Provide the (X, Y) coordinate of the cell's center where the given text is located.  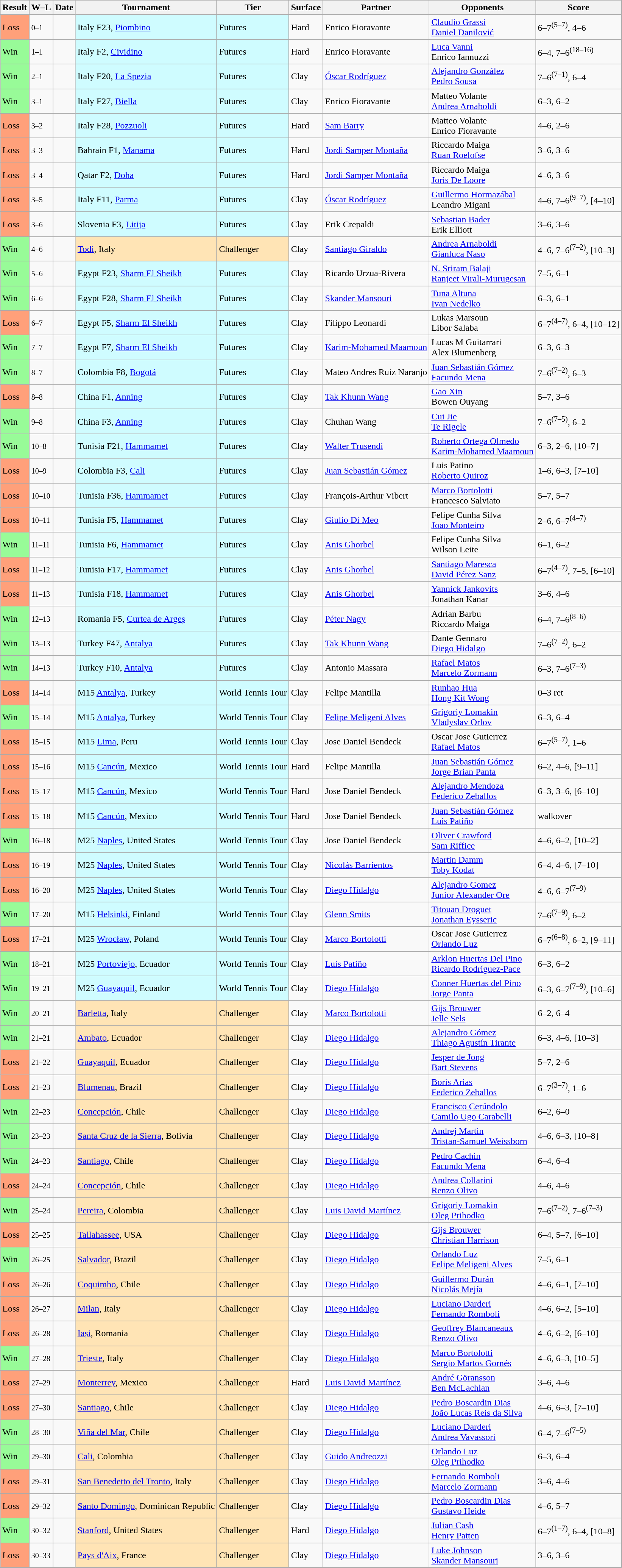
6–3, 3–6, [6–10] (578, 791)
3–1 (41, 101)
7–6(7–2), 6–3 (578, 372)
4–6, 5–7 (578, 1506)
16–18 (41, 840)
Francisco Cerúndolo Camilo Ugo Carabelli (482, 1112)
26–25 (41, 1259)
Score (578, 8)
Felipe Cunha Silva Joao Monteiro (482, 520)
6–4, 7–6(7–5) (578, 1432)
10–8 (41, 446)
Conner Huertas del Pino Jorge Panta (482, 988)
Egypt F7, Sharm El Sheikh (146, 348)
6–2, 6–4 (578, 1013)
Santiago Giraldo (376, 249)
Matteo Volante Andrea Arnaboldi (482, 101)
Cali, Colombia (146, 1456)
Alejandro Gómez Thiago Agustín Tirante (482, 1037)
Alejandro Gomez Junior Alexander Ore (482, 890)
Roberto Ortega Olmedo Karim-Mohamed Maamoun (482, 446)
Guillermo Durán Nicolás Mejía (482, 1284)
Santa Cruz de la Sierra, Bolivia (146, 1137)
Turkey F47, Antalya (146, 643)
Guido Andreozzi (376, 1456)
M25 Portoviejo, Ecuador (146, 964)
7–6(7–2), 6–2 (578, 643)
Tallahassee, USA (146, 1235)
Oscar Jose Gutierrez Orlando Luz (482, 939)
6–3, 6–7(7–9), [10–6] (578, 988)
Italy F27, Biella (146, 101)
Pedro Cachin Facundo Mena (482, 1161)
17–20 (41, 915)
2–6, 6–7(4–7) (578, 520)
6–4, 4–6, [7–10] (578, 865)
Italy F28, Pozzuoli (146, 126)
Antonio Massara (376, 668)
6–3, 6–1 (578, 298)
10–11 (41, 520)
Pedro Boscardin Dias João Lucas Reis da Silva (482, 1407)
4–6, 3–6 (578, 175)
24–24 (41, 1186)
29–31 (41, 1481)
Tunisia F5, Hammamet (146, 520)
4–6, 6–3, [10–5] (578, 1358)
6–3, 7–6(7–3) (578, 668)
6–4, 6–4 (578, 1161)
M25 Guayaquil, Ecuador (146, 988)
Qatar F2, Doha (146, 175)
Italy F20, La Spezia (146, 77)
2–1 (41, 77)
Gao Xin Bowen Ouyang (482, 397)
Alejandro González Pedro Sousa (482, 77)
6–2, 6–0 (578, 1112)
Luis Patino Roberto Quiroz (482, 471)
0–1 (41, 27)
Marco Bortolotti Sergio Martos Gornés (482, 1358)
Glenn Smits (376, 915)
11–11 (41, 545)
Todi, Italy (146, 249)
Grigoriy Lomakin Vladyslav Orlov (482, 718)
Bahrain F1, Manama (146, 150)
Runhao Hua Hong Kit Wong (482, 693)
Sebastian Bader Erik Elliott (482, 224)
Romania F5, Curtea de Argeș (146, 618)
Viña del Mar, Chile (146, 1432)
14–14 (41, 693)
San Benedetto del Tronto, Italy (146, 1481)
18–21 (41, 964)
Barletta, Italy (146, 1013)
André Göransson Ben McLachlan (482, 1383)
5–7, 2–6 (578, 1062)
M25 Wrocław, Poland (146, 939)
Lukas Marsoun Libor Salaba (482, 323)
11–13 (41, 594)
Walter Trusendi (376, 446)
Julian Cash Henry Patten (482, 1530)
Guillermo Hormazábal Leandro Migani (482, 199)
6–7(4–7), 6–4, [10–12] (578, 323)
Martin Damm Toby Kodat (482, 865)
François-Arthur Vibert (376, 496)
Surface (306, 8)
Tunisia F36, Hammamet (146, 496)
China F1, Anning (146, 397)
3–4 (41, 175)
Orlando Luz Felipe Meligeni Alves (482, 1259)
Date (64, 8)
Oliver Crawford Sam Riffice (482, 840)
15–16 (41, 767)
12–13 (41, 618)
Opponents (482, 8)
Nicolás Barrientos (376, 865)
Turkey F10, Antalya (146, 668)
Luke Johnson Skander Mansouri (482, 1555)
Yannick Jankovits Jonathan Kanar (482, 594)
3–2 (41, 126)
Tuna Altuna Ivan Nedelko (482, 298)
Tier (253, 8)
7–6(7–2), 7–6(7–3) (578, 1210)
1–1 (41, 52)
Ricardo Urzua-Rivera (376, 274)
21–22 (41, 1062)
21–21 (41, 1037)
10–10 (41, 496)
21–23 (41, 1087)
7–6(7–1), 6–4 (578, 77)
7–6(7–5), 6–2 (578, 421)
Colombia F8, Bogotá (146, 372)
Tunisia F18, Hammamet (146, 594)
7–6(7–9), 6–2 (578, 915)
4–6, 6–3, [10–8] (578, 1137)
Juan Sebastián Gómez Facundo Mena (482, 372)
5–7, 3–6 (578, 397)
6–4, 5–7, [6–10] (578, 1235)
Dante Gennaro Diego Hidalgo (482, 643)
14–13 (41, 668)
Felipe Cunha Silva Wilson Leite (482, 545)
Colombia F3, Cali (146, 471)
8–7 (41, 372)
Luciano Darderi Fernando Romboli (482, 1308)
Gijs Brouwer Christian Harrison (482, 1235)
1–6, 6–3, [7–10] (578, 471)
4–6, 7–6(9–7), [4–10] (578, 199)
Tunisia F6, Hammamet (146, 545)
4–6, 7–6(7–2), [10–3] (578, 249)
Luciano Darderi Andrea Vavassori (482, 1432)
Lucas M Guitarrari Alex Blumenberg (482, 348)
Pereira, Colombia (146, 1210)
7–7 (41, 348)
27–29 (41, 1383)
Arklon Huertas Del Pino Ricardo Rodríguez-Pace (482, 964)
Milan, Italy (146, 1308)
Santiago Maresca David Pérez Sanz (482, 569)
Trieste, Italy (146, 1358)
N. Sriram Balaji Ranjeet Virali-Murugesan (482, 274)
Chuhan Wang (376, 421)
13–13 (41, 643)
Egypt F5, Sharm El Sheikh (146, 323)
Pedro Boscardin Dias Gustavo Heide (482, 1506)
Italy F2, Cividino (146, 52)
28–30 (41, 1432)
4–6 (41, 249)
Egypt F28, Sharm El Sheikh (146, 298)
22–23 (41, 1112)
Cui Jie Te Rigele (482, 421)
Boris Arias Federico Zeballos (482, 1087)
Felipe Meligeni Alves (376, 718)
6–2, 4–6, [9–11] (578, 767)
Ambato, Ecuador (146, 1037)
5–7, 5–7 (578, 496)
China F3, Anning (146, 421)
Iași, Romania (146, 1334)
6–4, 7–6(18–16) (578, 52)
Oscar Jose Gutierrez Rafael Matos (482, 742)
6–7(3–7), 1–6 (578, 1087)
Egypt F23, Sharm El Sheikh (146, 274)
27–30 (41, 1407)
M15 Lima, Peru (146, 742)
8–8 (41, 397)
Adrian Barbu Riccardo Maiga (482, 618)
Andrea Collarini Renzo Olivo (482, 1186)
15–18 (41, 816)
16–19 (41, 865)
29–30 (41, 1456)
Andrej Martin Tristan-Samuel Weissborn (482, 1137)
6–1, 6–2 (578, 545)
Riccardo Maiga Ruan Roelofse (482, 150)
Grigoriy Lomakin Oleg Prihodko (482, 1210)
M15 Helsinki, Finland (146, 915)
Stanford, United States (146, 1530)
3–3 (41, 150)
Tunisia F21, Hammamet (146, 446)
6–7(5–7), 4–6 (578, 27)
4–6, 2–6 (578, 126)
Rafael Matos Marcelo Zormann (482, 668)
Marco Bortolotti Francesco Salviato (482, 496)
11–12 (41, 569)
Giulio Di Meo (376, 520)
Fernando Romboli Marcelo Zormann (482, 1481)
Italy F23, Piombino (146, 27)
Salvador, Brazil (146, 1259)
Luis Patiño (376, 964)
Erik Crepaldi (376, 224)
Tournament (146, 8)
6–7(4–7), 7–5, [6–10] (578, 569)
25–25 (41, 1235)
6–7(5–7), 1–6 (578, 742)
4–6, 6–2, [6–10] (578, 1334)
Juan Sebastián Gómez (376, 471)
Alejandro Mendoza Federico Zeballos (482, 791)
5–6 (41, 274)
26–26 (41, 1284)
Matteo Volante Enrico Fioravante (482, 126)
4–6, 6–7(7–9) (578, 890)
6–3, 6–3 (578, 348)
9–8 (41, 421)
Andrea Arnaboldi Gianluca Naso (482, 249)
4–6, 6–3, [7–10] (578, 1407)
Luca Vanni Enrico Iannuzzi (482, 52)
Péter Nagy (376, 618)
26–27 (41, 1308)
Monterrey, Mexico (146, 1383)
Filippo Leonardi (376, 323)
24–23 (41, 1161)
6–3, 4–6, [10–3] (578, 1037)
16–20 (41, 890)
27–28 (41, 1358)
Result (15, 8)
6–7 (41, 323)
3–5 (41, 199)
W–L (41, 8)
4–6, 6–2, [10–2] (578, 840)
15–17 (41, 791)
Karim-Mohamed Maamoun (376, 348)
17–21 (41, 939)
20–21 (41, 1013)
Mateo Andres Ruiz Naranjo (376, 372)
Riccardo Maiga Joris De Loore (482, 175)
3–6 (41, 224)
4–6, 4–6 (578, 1186)
Coquimbo, Chile (146, 1284)
30–33 (41, 1555)
6–7(1–7), 6–4, [10–8] (578, 1530)
23–23 (41, 1137)
Titouan Droguet Jonathan Eysseric (482, 915)
10–9 (41, 471)
Slovenia F3, Litija (146, 224)
Claudio Grassi Daniel Danilović (482, 27)
Skander Mansouri (376, 298)
Tunisia F17, Hammamet (146, 569)
Gijs Brouwer Jelle Sels (482, 1013)
19–21 (41, 988)
Geoffrey Blancaneaux Renzo Olivo (482, 1334)
Blumenau, Brazil (146, 1087)
15–14 (41, 718)
Juan Sebastián Gómez Luis Patiño (482, 816)
0–3 ret (578, 693)
6–3, 2–6, [10–7] (578, 446)
Jesper de Jong Bart Stevens (482, 1062)
6–6 (41, 298)
Juan Sebastián Gómez Jorge Brian Panta (482, 767)
walkover (578, 816)
Italy F11, Parma (146, 199)
Partner (376, 8)
15–15 (41, 742)
29–32 (41, 1506)
26–28 (41, 1334)
6–4, 7–6(8–6) (578, 618)
6–7(6–8), 6–2, [9–11] (578, 939)
Santo Domingo, Dominican Republic (146, 1506)
Sam Barry (376, 126)
25–24 (41, 1210)
4–6, 6–2, [5–10] (578, 1308)
Orlando Luz Oleg Prihodko (482, 1456)
4–6, 6–1, [7–10] (578, 1284)
Pays d'Aix, France (146, 1555)
30–32 (41, 1530)
Guayaquil, Ecuador (146, 1062)
